Detect which cell encompasses the target text, then output its (x, y) center coordinate. 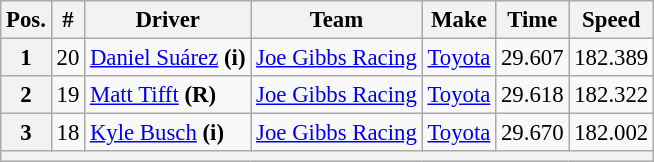
29.607 (532, 58)
1 (26, 58)
Pos. (26, 20)
Kyle Busch (i) (168, 133)
29.670 (532, 133)
Team (336, 20)
182.002 (612, 133)
3 (26, 133)
Speed (612, 20)
Matt Tifft (R) (168, 95)
2 (26, 95)
Driver (168, 20)
20 (68, 58)
Time (532, 20)
182.322 (612, 95)
# (68, 20)
Make (459, 20)
18 (68, 133)
182.389 (612, 58)
Daniel Suárez (i) (168, 58)
19 (68, 95)
29.618 (532, 95)
